Pinpoint the cell where the given text exists, returning its [X, Y] midpoint coordinate. 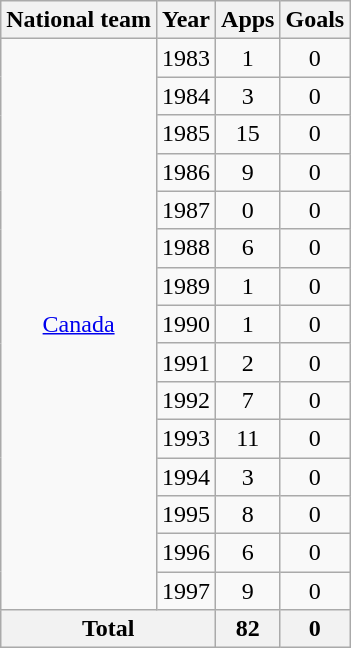
Total [108, 629]
1993 [186, 438]
1984 [186, 96]
11 [248, 438]
1987 [186, 210]
8 [248, 515]
1995 [186, 515]
Canada [79, 324]
1983 [186, 58]
1996 [186, 553]
15 [248, 134]
1997 [186, 591]
1992 [186, 400]
1985 [186, 134]
National team [79, 20]
1989 [186, 286]
Apps [248, 20]
1990 [186, 324]
Goals [315, 20]
1988 [186, 248]
82 [248, 629]
7 [248, 400]
1994 [186, 477]
1991 [186, 362]
1986 [186, 172]
2 [248, 362]
Year [186, 20]
